Locate the cell with the specified text and output its (X, Y) center coordinate. 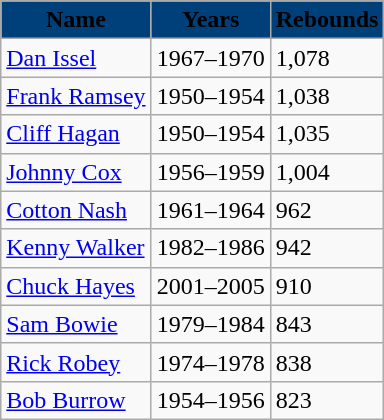
Cliff Hagan (76, 134)
823 (327, 400)
Johnny Cox (76, 172)
Dan Issel (76, 58)
Name (76, 20)
942 (327, 248)
1,038 (327, 96)
Rick Robey (76, 362)
1982–1986 (210, 248)
1961–1964 (210, 210)
Bob Burrow (76, 400)
Frank Ramsey (76, 96)
1967–1970 (210, 58)
Chuck Hayes (76, 286)
1954–1956 (210, 400)
1,078 (327, 58)
1,035 (327, 134)
962 (327, 210)
Cotton Nash (76, 210)
Years (210, 20)
1,004 (327, 172)
2001–2005 (210, 286)
1979–1984 (210, 324)
910 (327, 286)
843 (327, 324)
Rebounds (327, 20)
Kenny Walker (76, 248)
1956–1959 (210, 172)
1974–1978 (210, 362)
Sam Bowie (76, 324)
838 (327, 362)
